Scan for the cell matching the given text and deliver its [x, y] coordinate at center. 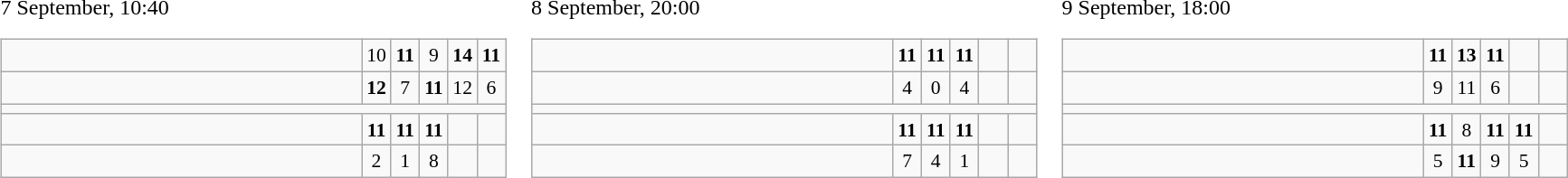
0 [936, 88]
13 [1467, 56]
10 [376, 56]
2 [376, 162]
14 [462, 56]
